Extract the [X, Y] coordinate from the center of the cell holding the provided text.  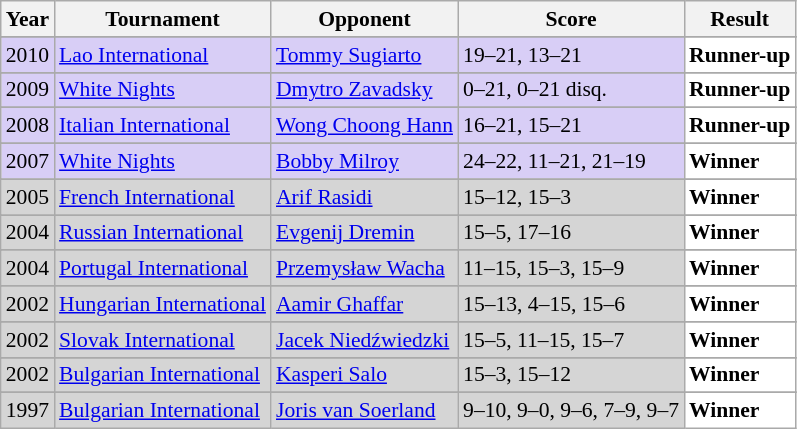
15–13, 4–15, 15–6 [571, 304]
Kasperi Salo [364, 375]
Tommy Sugiarto [364, 55]
Aamir Ghaffar [364, 304]
15–12, 15–3 [571, 197]
2005 [28, 197]
Bobby Milroy [364, 162]
French International [162, 197]
24–22, 11–21, 21–19 [571, 162]
Lao International [162, 55]
Result [740, 19]
Slovak International [162, 340]
2010 [28, 55]
Evgenij Dremin [364, 233]
19–21, 13–21 [571, 55]
2008 [28, 126]
Italian International [162, 126]
Przemysław Wacha [364, 269]
Russian International [162, 233]
Tournament [162, 19]
Dmytro Zavadsky [364, 90]
2007 [28, 162]
15–5, 17–16 [571, 233]
Opponent [364, 19]
11–15, 15–3, 15–9 [571, 269]
Hungarian International [162, 304]
16–21, 15–21 [571, 126]
15–3, 15–12 [571, 375]
9–10, 9–0, 9–6, 7–9, 9–7 [571, 411]
Jacek Niedźwiedzki [364, 340]
Year [28, 19]
Wong Choong Hann [364, 126]
Score [571, 19]
0–21, 0–21 disq. [571, 90]
2009 [28, 90]
Joris van Soerland [364, 411]
15–5, 11–15, 15–7 [571, 340]
1997 [28, 411]
Portugal International [162, 269]
Arif Rasidi [364, 197]
